Capture the cell that displays the provided text and extract its [X, Y] central coordinate. 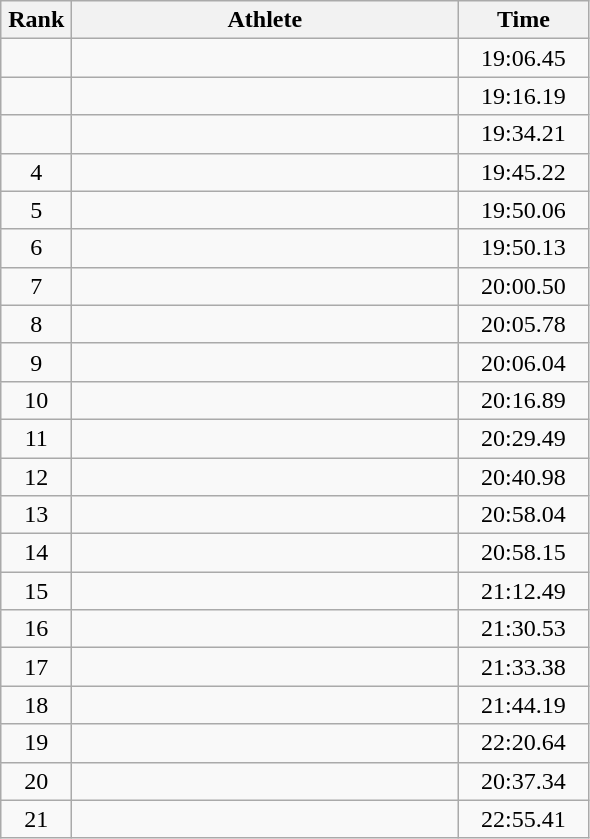
19:45.22 [524, 172]
11 [36, 438]
14 [36, 553]
20 [36, 781]
6 [36, 248]
18 [36, 705]
20:00.50 [524, 286]
19:34.21 [524, 134]
20:05.78 [524, 324]
20:29.49 [524, 438]
21 [36, 819]
20:37.34 [524, 781]
4 [36, 172]
19:50.06 [524, 210]
22:20.64 [524, 743]
15 [36, 591]
20:16.89 [524, 400]
7 [36, 286]
20:58.15 [524, 553]
22:55.41 [524, 819]
19:16.19 [524, 96]
10 [36, 400]
19 [36, 743]
19:50.13 [524, 248]
19:06.45 [524, 58]
13 [36, 515]
21:12.49 [524, 591]
17 [36, 667]
Rank [36, 20]
20:58.04 [524, 515]
9 [36, 362]
Athlete [265, 20]
20:06.04 [524, 362]
21:44.19 [524, 705]
5 [36, 210]
Time [524, 20]
8 [36, 324]
21:33.38 [524, 667]
16 [36, 629]
12 [36, 477]
21:30.53 [524, 629]
20:40.98 [524, 477]
